For the text-containing cell, return its midpoint in [x, y] coordinate format. 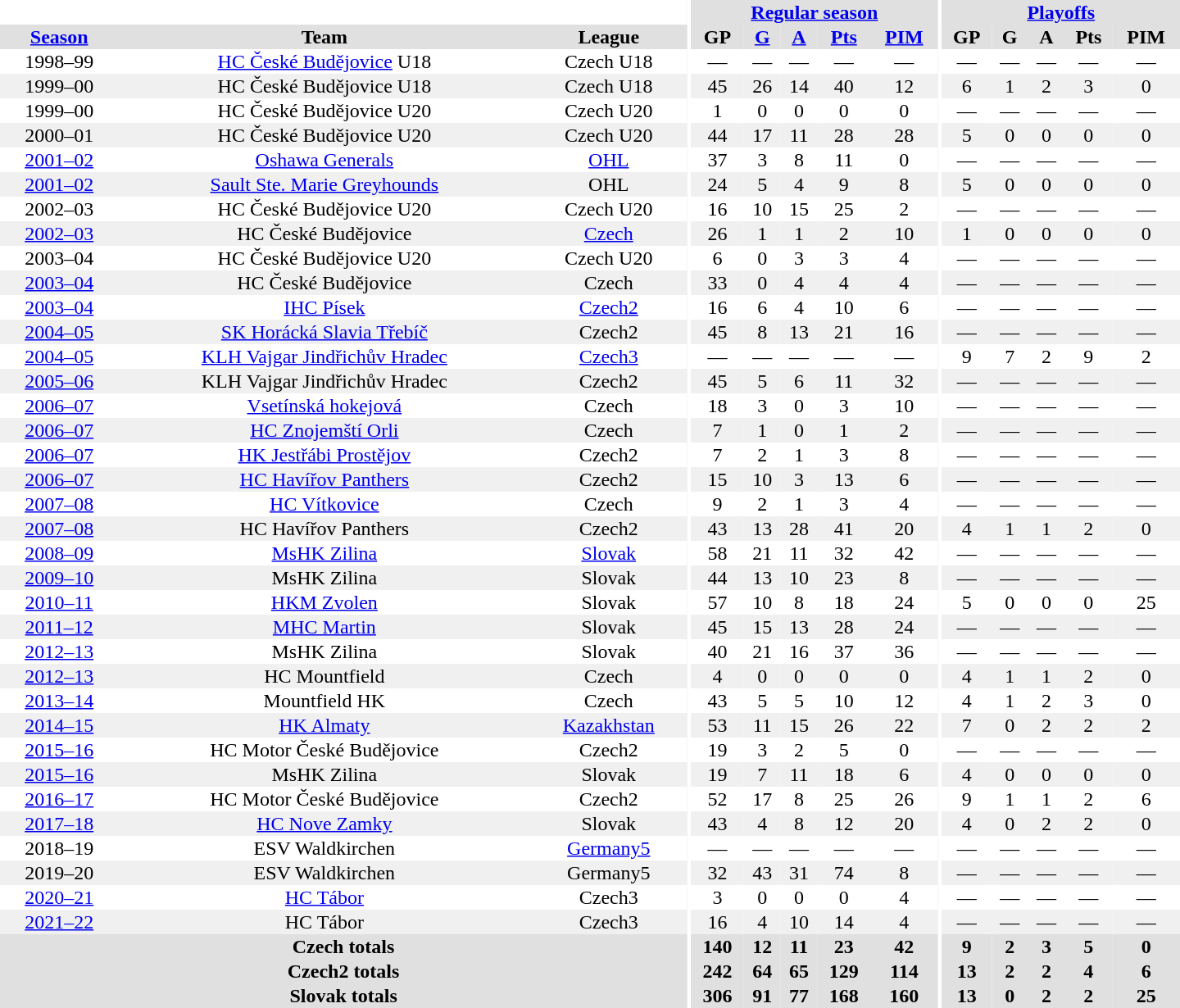
74 [844, 873]
HC Mountfield [324, 676]
IHC Písek [324, 307]
2009–10 [59, 578]
2013–14 [59, 701]
2008–09 [59, 553]
41 [844, 529]
Playoffs [1060, 12]
2020–21 [59, 897]
65 [800, 971]
HKM Zvolen [324, 602]
HC Nove Zamky [324, 824]
140 [718, 947]
HC Znojemští Orli [324, 430]
2014–15 [59, 725]
91 [762, 996]
SK Horácká Slavia Třebíč [324, 332]
22 [904, 725]
2010–11 [59, 602]
2021–22 [59, 922]
64 [762, 971]
57 [718, 602]
31 [800, 873]
HK Almaty [324, 725]
306 [718, 996]
168 [844, 996]
League [608, 37]
Vsetínská hokejová [324, 406]
Regular season [815, 12]
2019–20 [59, 873]
Oshawa Generals [324, 160]
2005–06 [59, 381]
2016–17 [59, 799]
160 [904, 996]
77 [800, 996]
53 [718, 725]
52 [718, 799]
36 [904, 652]
242 [718, 971]
Sault Ste. Marie Greyhounds [324, 184]
HC Vítkovice [324, 504]
129 [844, 971]
Czech2 totals [343, 971]
Kazakhstan [608, 725]
HK Jestřábi Prostějov [324, 455]
2000–01 [59, 135]
2011–12 [59, 627]
Mountfield HK [324, 701]
1998–99 [59, 61]
2017–18 [59, 824]
Czech totals [343, 947]
33 [718, 283]
Team [324, 37]
Season [59, 37]
MHC Martin [324, 627]
58 [718, 553]
114 [904, 971]
Slovak totals [343, 996]
2018–19 [59, 848]
